From the cell containing the given text, extract its center point as [x, y] coordinate. 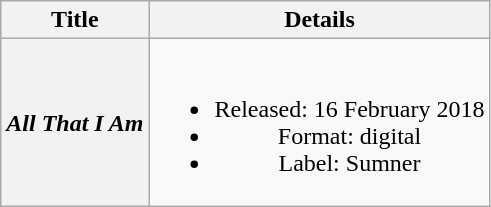
All That I Am [75, 122]
Released: 16 February 2018Format: digitalLabel: Sumner [320, 122]
Details [320, 20]
Title [75, 20]
